For the text-containing cell, return its midpoint in [x, y] coordinate format. 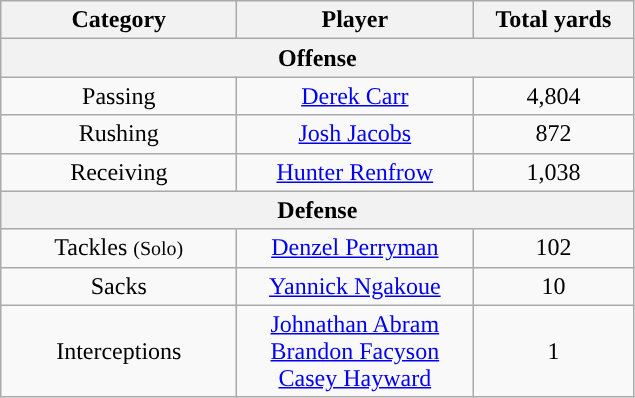
102 [554, 248]
Defense [318, 210]
Johnathan AbramBrandon FacysonCasey Hayward [355, 351]
Player [355, 20]
1,038 [554, 172]
Offense [318, 58]
Tackles (Solo) [119, 248]
Category [119, 20]
Josh Jacobs [355, 134]
Total yards [554, 20]
Denzel Perryman [355, 248]
Interceptions [119, 351]
Yannick Ngakoue [355, 286]
Derek Carr [355, 96]
Rushing [119, 134]
872 [554, 134]
1 [554, 351]
Passing [119, 96]
Sacks [119, 286]
Receiving [119, 172]
Hunter Renfrow [355, 172]
4,804 [554, 96]
10 [554, 286]
